From the cell containing the given text, extract its center point as [X, Y] coordinate. 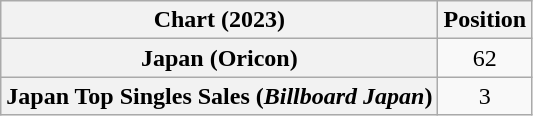
Japan (Oricon) [220, 58]
Japan Top Singles Sales (Billboard Japan) [220, 96]
3 [485, 96]
Position [485, 20]
Chart (2023) [220, 20]
62 [485, 58]
